Provide the [X, Y] coordinate of the cell's center where the given text is located.  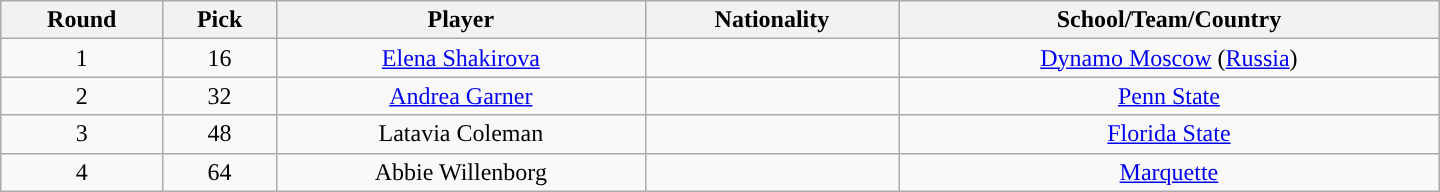
Player [460, 20]
48 [220, 134]
32 [220, 96]
Pick [220, 20]
1 [82, 58]
School/Team/Country [1170, 20]
Andrea Garner [460, 96]
Elena Shakirova [460, 58]
Abbie Willenborg [460, 172]
3 [82, 134]
Florida State [1170, 134]
Penn State [1170, 96]
Marquette [1170, 172]
Nationality [772, 20]
2 [82, 96]
Round [82, 20]
Dynamo Moscow (Russia) [1170, 58]
Latavia Coleman [460, 134]
64 [220, 172]
16 [220, 58]
4 [82, 172]
